Return (X, Y) of the center of cell containing provided text 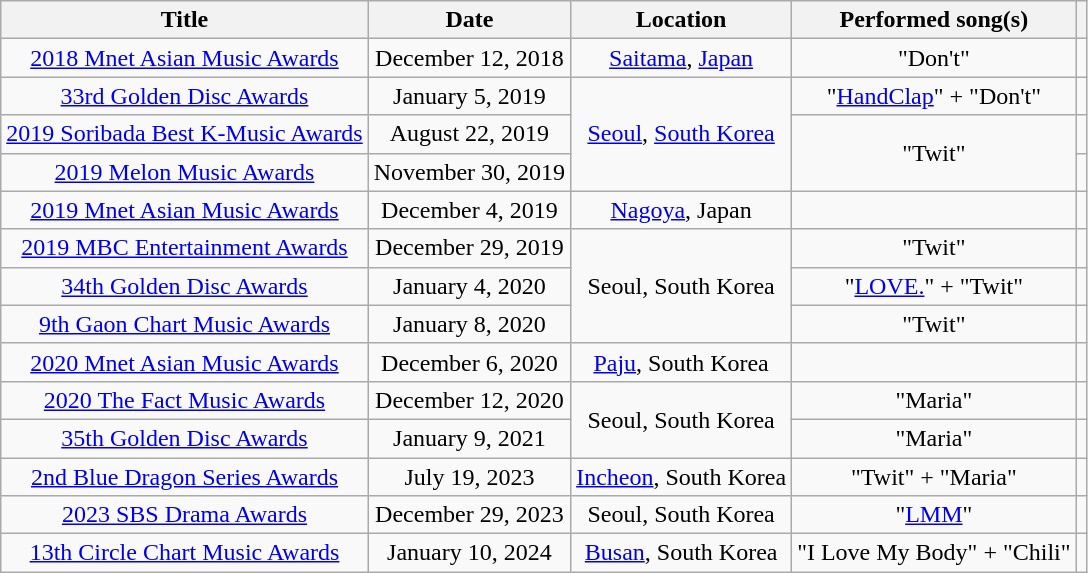
2018 Mnet Asian Music Awards (185, 58)
"LOVE." + "Twit" (934, 286)
2023 SBS Drama Awards (185, 515)
Location (682, 20)
"Twit" + "Maria" (934, 477)
Nagoya, Japan (682, 210)
January 4, 2020 (469, 286)
Busan, South Korea (682, 553)
Title (185, 20)
November 30, 2019 (469, 172)
January 10, 2024 (469, 553)
"HandClap" + "Don't" (934, 96)
2019 Melon Music Awards (185, 172)
July 19, 2023 (469, 477)
34th Golden Disc Awards (185, 286)
35th Golden Disc Awards (185, 438)
2019 Soribada Best K-Music Awards (185, 134)
Performed song(s) (934, 20)
Incheon, South Korea (682, 477)
"I Love My Body" + "Chili" (934, 553)
Saitama, Japan (682, 58)
13th Circle Chart Music Awards (185, 553)
2020 Mnet Asian Music Awards (185, 362)
33rd Golden Disc Awards (185, 96)
"LMM" (934, 515)
December 4, 2019 (469, 210)
January 9, 2021 (469, 438)
December 12, 2018 (469, 58)
January 5, 2019 (469, 96)
9th Gaon Chart Music Awards (185, 324)
"Don't" (934, 58)
2019 MBC Entertainment Awards (185, 248)
December 29, 2019 (469, 248)
Paju, South Korea (682, 362)
Date (469, 20)
December 6, 2020 (469, 362)
2019 Mnet Asian Music Awards (185, 210)
December 29, 2023 (469, 515)
August 22, 2019 (469, 134)
December 12, 2020 (469, 400)
2020 The Fact Music Awards (185, 400)
January 8, 2020 (469, 324)
2nd Blue Dragon Series Awards (185, 477)
